Return [x, y] of the center of cell containing provided text 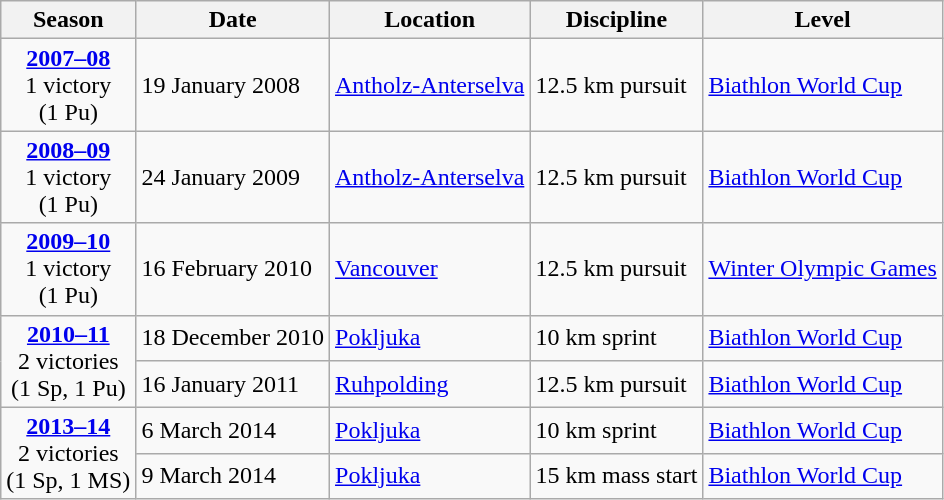
2007–08 1 victory (1 Pu) [68, 85]
15 km mass start [616, 476]
2009–10 1 victory (1 Pu) [68, 269]
16 January 2011 [233, 384]
24 January 2009 [233, 177]
9 March 2014 [233, 476]
2010–11 2 victories (1 Sp, 1 Pu) [68, 361]
Level [822, 20]
2008–09 1 victory (1 Pu) [68, 177]
Vancouver [430, 269]
18 December 2010 [233, 338]
Season [68, 20]
2013–14 2 victories (1 Sp, 1 MS) [68, 453]
Location [430, 20]
19 January 2008 [233, 85]
6 March 2014 [233, 430]
16 February 2010 [233, 269]
Winter Olympic Games [822, 269]
Ruhpolding [430, 384]
Discipline [616, 20]
Date [233, 20]
